Return the [X, Y] coordinate for the center point of the cell that contains the specified text.  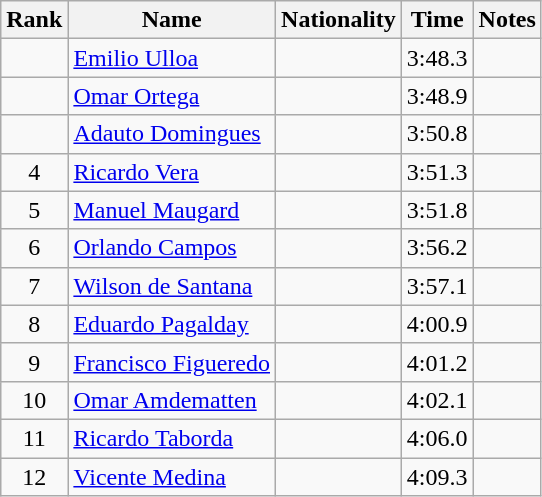
4:00.9 [437, 324]
Vicente Medina [172, 477]
3:48.3 [437, 58]
Emilio Ulloa [172, 58]
Omar Amdematten [172, 400]
Orlando Campos [172, 248]
5 [34, 210]
9 [34, 362]
3:51.3 [437, 172]
4 [34, 172]
7 [34, 286]
Eduardo Pagalday [172, 324]
Omar Ortega [172, 96]
Manuel Maugard [172, 210]
4:02.1 [437, 400]
10 [34, 400]
Name [172, 20]
Wilson de Santana [172, 286]
8 [34, 324]
6 [34, 248]
12 [34, 477]
Ricardo Vera [172, 172]
4:01.2 [437, 362]
Time [437, 20]
Adauto Domingues [172, 134]
11 [34, 438]
3:50.8 [437, 134]
3:56.2 [437, 248]
4:09.3 [437, 477]
Francisco Figueredo [172, 362]
4:06.0 [437, 438]
3:48.9 [437, 96]
3:51.8 [437, 210]
3:57.1 [437, 286]
Ricardo Taborda [172, 438]
Rank [34, 20]
Notes [507, 20]
Nationality [339, 20]
